Find where the given text appears and provide that cell's center as [x, y] coordinate. 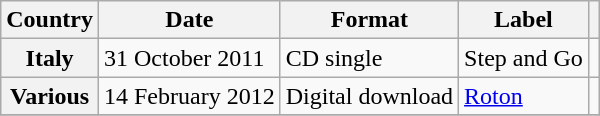
Format [369, 20]
Various [50, 96]
31 October 2011 [189, 58]
Italy [50, 58]
Label [524, 20]
Roton [524, 96]
CD single [369, 58]
Step and Go [524, 58]
Country [50, 20]
Date [189, 20]
Digital download [369, 96]
14 February 2012 [189, 96]
